Search for the cell housing the specified text and yield its (x, y) center coordinate. 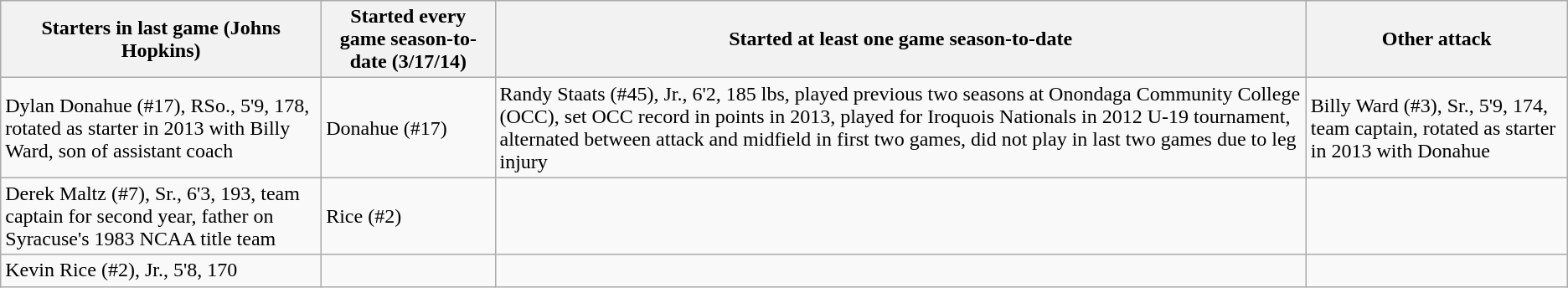
Started every game season-to-date (3/17/14) (409, 39)
Kevin Rice (#2), Jr., 5'8, 170 (161, 270)
Starters in last game (Johns Hopkins) (161, 39)
Other attack (1436, 39)
Billy Ward (#3), Sr., 5'9, 174, team captain, rotated as starter in 2013 with Donahue (1436, 127)
Dylan Donahue (#17), RSo., 5'9, 178, rotated as starter in 2013 with Billy Ward, son of assistant coach (161, 127)
Rice (#2) (409, 216)
Derek Maltz (#7), Sr., 6'3, 193, team captain for second year, father on Syracuse's 1983 NCAA title team (161, 216)
Started at least one game season-to-date (900, 39)
Donahue (#17) (409, 127)
